Pinpoint the cell where the given text exists, returning its (x, y) midpoint coordinate. 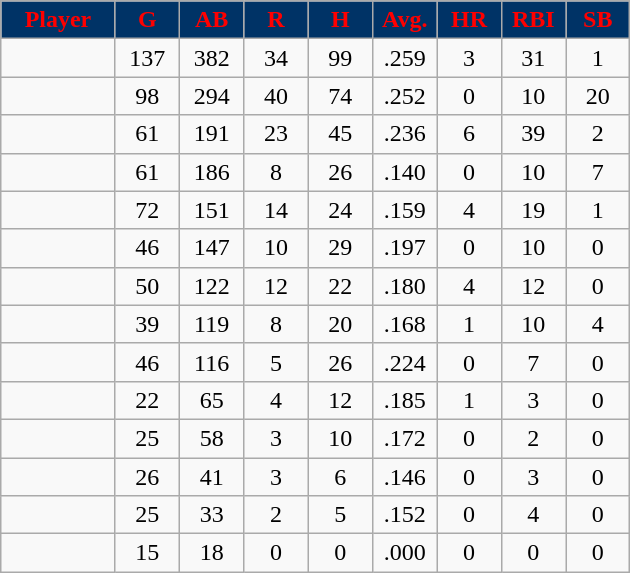
.168 (404, 324)
382 (211, 58)
58 (211, 438)
G (147, 20)
R (276, 20)
.140 (404, 172)
74 (340, 96)
Player (58, 20)
31 (533, 58)
294 (211, 96)
.180 (404, 286)
186 (211, 172)
.259 (404, 58)
.224 (404, 362)
SB (598, 20)
29 (340, 248)
98 (147, 96)
.152 (404, 515)
116 (211, 362)
147 (211, 248)
41 (211, 477)
18 (211, 553)
33 (211, 515)
72 (147, 210)
AB (211, 20)
19 (533, 210)
14 (276, 210)
15 (147, 553)
24 (340, 210)
.159 (404, 210)
65 (211, 400)
RBI (533, 20)
122 (211, 286)
.000 (404, 553)
H (340, 20)
191 (211, 134)
.172 (404, 438)
.185 (404, 400)
Avg. (404, 20)
151 (211, 210)
50 (147, 286)
40 (276, 96)
.236 (404, 134)
119 (211, 324)
.197 (404, 248)
34 (276, 58)
.146 (404, 477)
.252 (404, 96)
99 (340, 58)
HR (469, 20)
137 (147, 58)
45 (340, 134)
23 (276, 134)
